Pinpoint the cell where the given text exists, returning its (X, Y) midpoint coordinate. 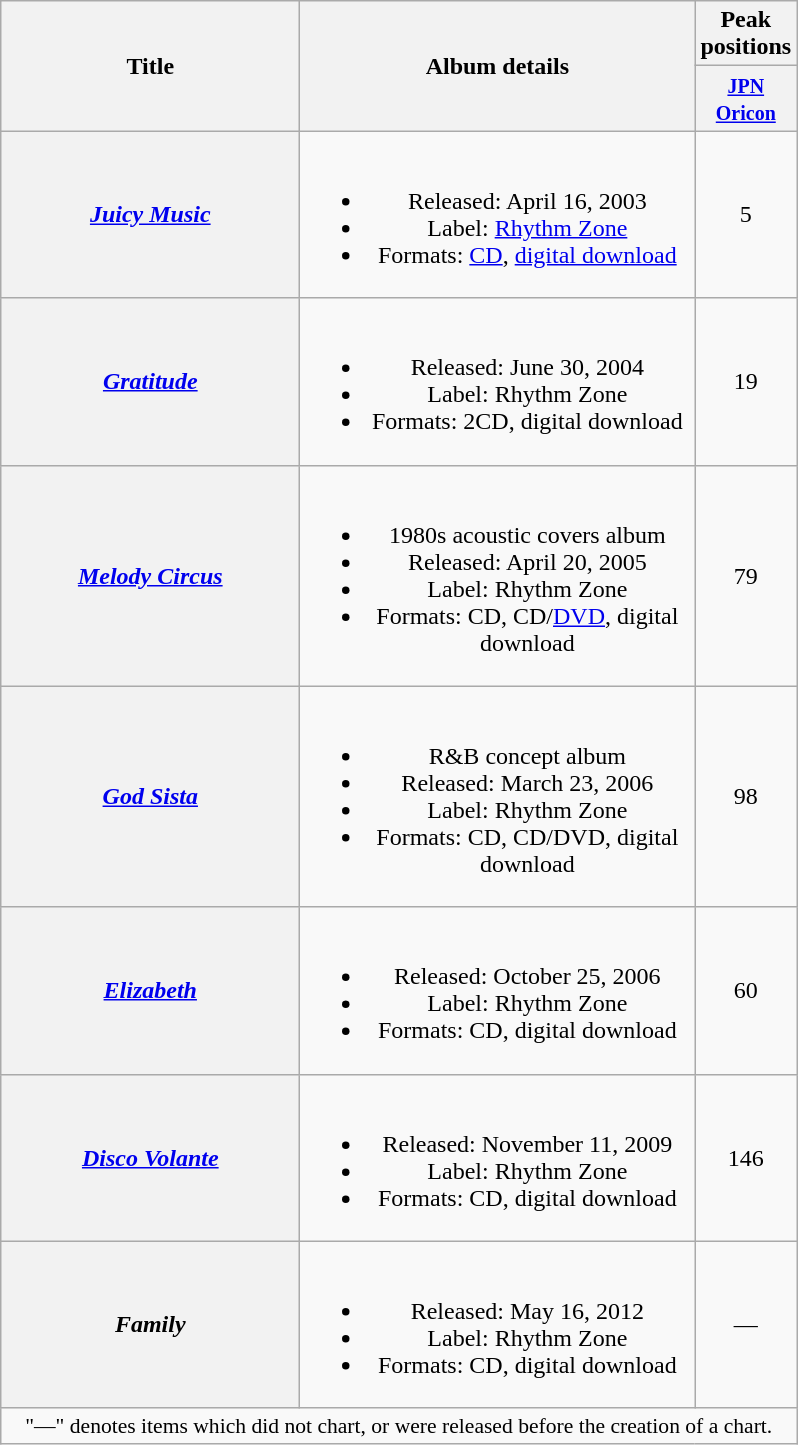
Family (150, 1324)
Released: November 11, 2009Label: Rhythm ZoneFormats: CD, digital download (498, 1158)
Released: October 25, 2006Label: Rhythm ZoneFormats: CD, digital download (498, 990)
19 (746, 382)
Released: June 30, 2004Label: Rhythm ZoneFormats: 2CD, digital download (498, 382)
60 (746, 990)
God Sista (150, 796)
146 (746, 1158)
98 (746, 796)
— (746, 1324)
Elizabeth (150, 990)
"—" denotes items which did not chart, or were released before the creation of a chart. (399, 1426)
Released: April 16, 2003Label: Rhythm ZoneFormats: CD, digital download (498, 214)
Peak positions (746, 34)
5 (746, 214)
Album details (498, 66)
Title (150, 66)
Released: May 16, 2012Label: Rhythm ZoneFormats: CD, digital download (498, 1324)
JPNOricon (746, 98)
79 (746, 576)
1980s acoustic covers albumReleased: April 20, 2005Label: Rhythm ZoneFormats: CD, CD/DVD, digital download (498, 576)
Disco Volante (150, 1158)
Juicy Music (150, 214)
Melody Circus (150, 576)
R&B concept albumReleased: March 23, 2006Label: Rhythm ZoneFormats: CD, CD/DVD, digital download (498, 796)
Gratitude (150, 382)
